Capture the cell that displays the provided text and extract its [X, Y] central coordinate. 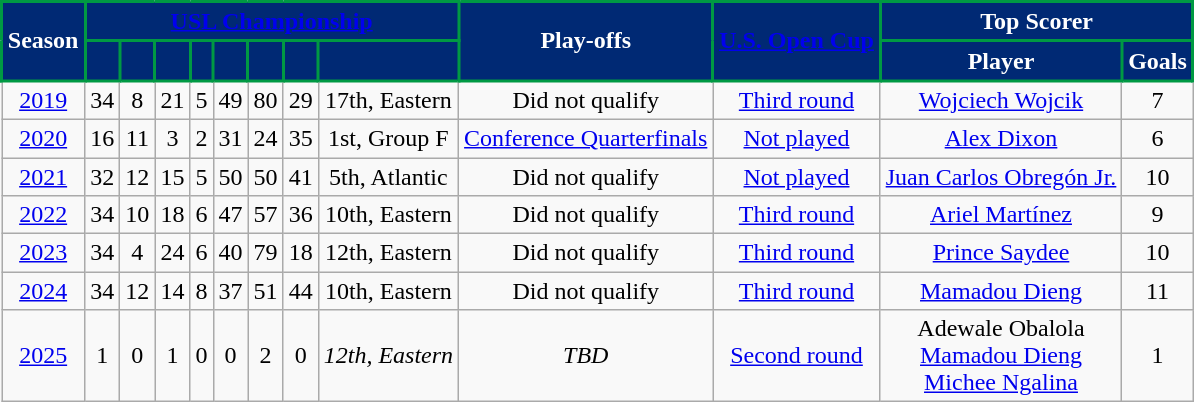
14 [172, 291]
Top Scorer [1036, 22]
5th, Atlantic [388, 177]
2025 [44, 356]
4 [138, 253]
17th, Eastern [388, 100]
41 [300, 177]
37 [230, 291]
31 [230, 138]
Season [44, 42]
U.S. Open Cup [796, 42]
Second round [796, 356]
47 [230, 215]
Player [1001, 61]
16 [102, 138]
Adewale Obalola Mamadou Dieng Michee Ngalina [1001, 356]
Wojciech Wojcik [1001, 100]
9 [1158, 215]
Ariel Martínez [1001, 215]
Goals [1158, 61]
36 [300, 215]
2022 [44, 215]
2019 [44, 100]
1st, Group F [388, 138]
2020 [44, 138]
3 [172, 138]
2023 [44, 253]
Conference Quarterfinals [586, 138]
32 [102, 177]
USL Championship [272, 22]
79 [266, 253]
35 [300, 138]
2024 [44, 291]
49 [230, 100]
Play-offs [586, 42]
44 [300, 291]
Mamadou Dieng [1001, 291]
TBD [586, 356]
57 [266, 215]
40 [230, 253]
Prince Saydee [1001, 253]
15 [172, 177]
Alex Dixon [1001, 138]
29 [300, 100]
2021 [44, 177]
51 [266, 291]
21 [172, 100]
80 [266, 100]
7 [1158, 100]
Juan Carlos Obregón Jr. [1001, 177]
